Provide the (x, y) coordinate of the cell's center where the given text is located.  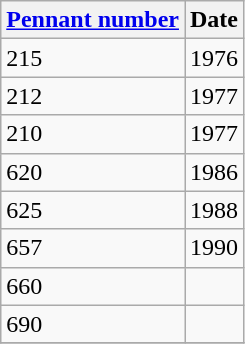
1986 (214, 172)
1976 (214, 58)
657 (93, 248)
660 (93, 286)
620 (93, 172)
1990 (214, 248)
1988 (214, 210)
210 (93, 134)
215 (93, 58)
625 (93, 210)
212 (93, 96)
690 (93, 324)
Pennant number (93, 20)
Date (214, 20)
